Search for the cell housing the specified text and yield its (x, y) center coordinate. 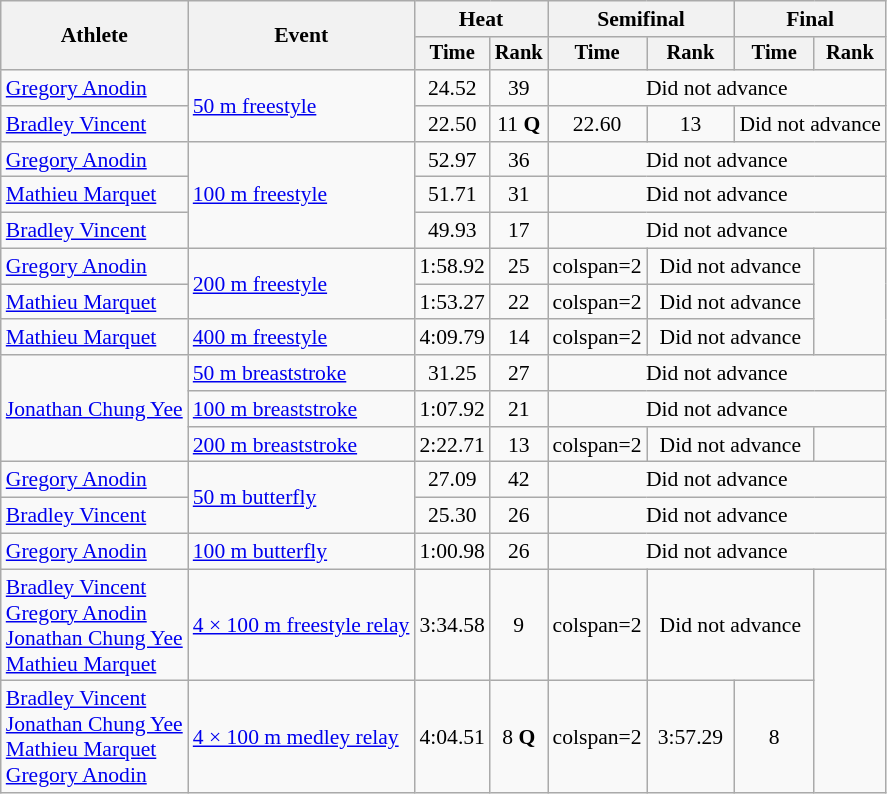
4 × 100 m medley relay (302, 737)
11 Q (519, 124)
Semifinal (642, 19)
25 (519, 267)
4:04.51 (452, 737)
36 (519, 160)
50 m butterfly (302, 498)
31 (519, 195)
Event (302, 36)
4 × 100 m freestyle relay (302, 625)
52.97 (452, 160)
200 m freestyle (302, 284)
25.30 (452, 516)
1:53.27 (452, 302)
4:09.79 (452, 338)
14 (519, 338)
1:07.92 (452, 409)
39 (519, 88)
Jonathan Chung Yee (94, 408)
49.93 (452, 231)
100 m breaststroke (302, 409)
21 (519, 409)
22.60 (598, 124)
27.09 (452, 480)
Athlete (94, 36)
200 m breaststroke (302, 445)
22 (519, 302)
400 m freestyle (302, 338)
8 Q (519, 737)
3:57.29 (691, 737)
31.25 (452, 373)
42 (519, 480)
8 (774, 737)
Bradley VincentGregory AnodinJonathan Chung YeeMathieu Marquet (94, 625)
Heat (480, 19)
Bradley VincentJonathan Chung YeeMathieu MarquetGregory Anodin (94, 737)
9 (519, 625)
1:00.98 (452, 552)
27 (519, 373)
51.71 (452, 195)
100 m butterfly (302, 552)
100 m freestyle (302, 196)
24.52 (452, 88)
22.50 (452, 124)
Final (810, 19)
17 (519, 231)
50 m breaststroke (302, 373)
50 m freestyle (302, 106)
1:58.92 (452, 267)
3:34.58 (452, 625)
2:22.71 (452, 445)
